Detect which cell encompasses the target text, then output its (X, Y) center coordinate. 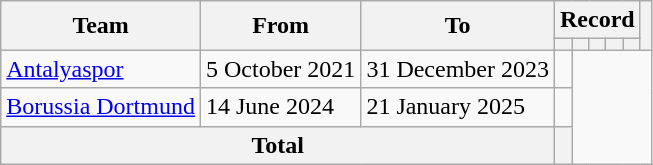
Team (101, 26)
21 January 2025 (458, 107)
14 June 2024 (280, 107)
Record (598, 20)
Total (278, 145)
5 October 2021 (280, 69)
Antalyaspor (101, 69)
Borussia Dortmund (101, 107)
To (458, 26)
From (280, 26)
31 December 2023 (458, 69)
